From the cell containing the given text, extract its center point as [x, y] coordinate. 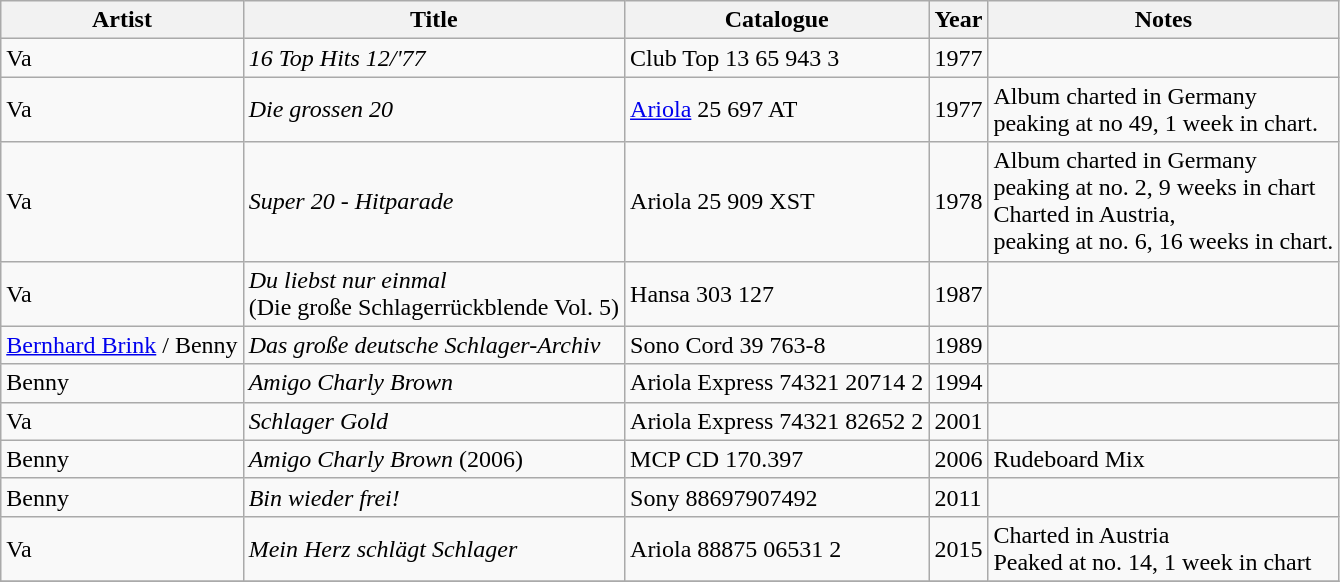
Ariola 88875 06531 2 [777, 548]
1978 [958, 202]
Ariola 25 697 AT [777, 110]
Amigo Charly Brown [434, 383]
2006 [958, 459]
Charted in Austria Peaked at no. 14, 1 week in chart [1164, 548]
2001 [958, 421]
16 Top Hits 12/'77 [434, 58]
Ariola 25 909 XST [777, 202]
Rudeboard Mix [1164, 459]
Bernhard Brink / Benny [122, 345]
Schlager Gold [434, 421]
2011 [958, 497]
Bin wieder frei! [434, 497]
Album charted in Germany peaking at no 49, 1 week in chart. [1164, 110]
Club Top 13 65 943 3 [777, 58]
Sony 88697907492 [777, 497]
Title [434, 20]
MCP CD 170.397 [777, 459]
2015 [958, 548]
Ariola Express 74321 82652 2 [777, 421]
Die grossen 20 [434, 110]
Amigo Charly Brown (2006) [434, 459]
1994 [958, 383]
Album charted in Germany peaking at no. 2, 9 weeks in chart Charted in Austria, peaking at no. 6, 16 weeks in chart. [1164, 202]
Das große deutsche Schlager-Archiv [434, 345]
Du liebst nur einmal (Die große Schlagerrückblende Vol. 5) [434, 294]
Artist [122, 20]
Sono Cord 39 763-8 [777, 345]
Hansa 303 127 [777, 294]
Year [958, 20]
Ariola Express 74321 20714 2 [777, 383]
Mein Herz schlägt Schlager [434, 548]
1989 [958, 345]
Catalogue [777, 20]
1987 [958, 294]
Super 20 - Hitparade [434, 202]
Notes [1164, 20]
